Determine the [x, y] coordinate at the center of the cell enclosing the given text.  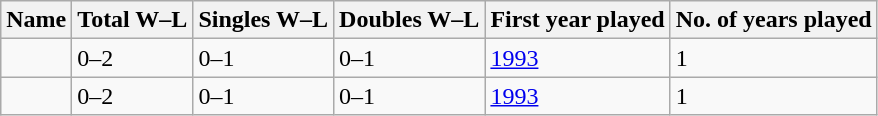
First year played [578, 20]
No. of years played [774, 20]
Name [36, 20]
Total W–L [132, 20]
Doubles W–L [410, 20]
Singles W–L [264, 20]
